Pinpoint the cell where the given text exists, returning its (X, Y) midpoint coordinate. 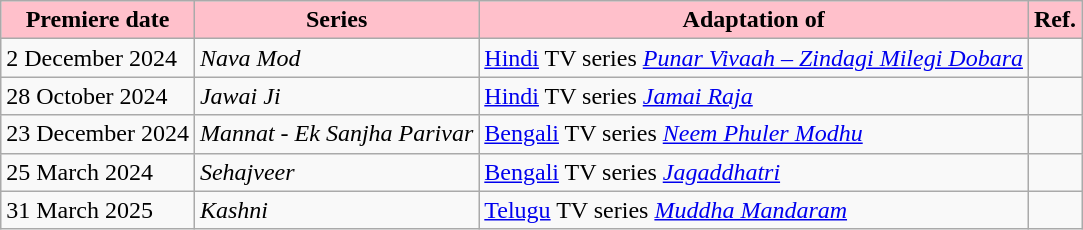
Kashni (336, 210)
Sehajveer (336, 172)
Bengali TV series Jagaddhatri (754, 172)
Hindi TV series Punar Vivaah – Zindagi Milegi Dobara (754, 58)
Hindi TV series Jamai Raja (754, 96)
25 March 2024 (98, 172)
Adaptation of (754, 20)
31 March 2025 (98, 210)
Series (336, 20)
Jawai Ji (336, 96)
Mannat - Ek Sanjha Parivar (336, 134)
Bengali TV series Neem Phuler Modhu (754, 134)
Ref. (1056, 20)
Telugu TV series Muddha Mandaram (754, 210)
Nava Mod (336, 58)
28 October 2024 (98, 96)
23 December 2024 (98, 134)
Premiere date (98, 20)
2 December 2024 (98, 58)
